Detect which cell encompasses the target text, then output its [x, y] center coordinate. 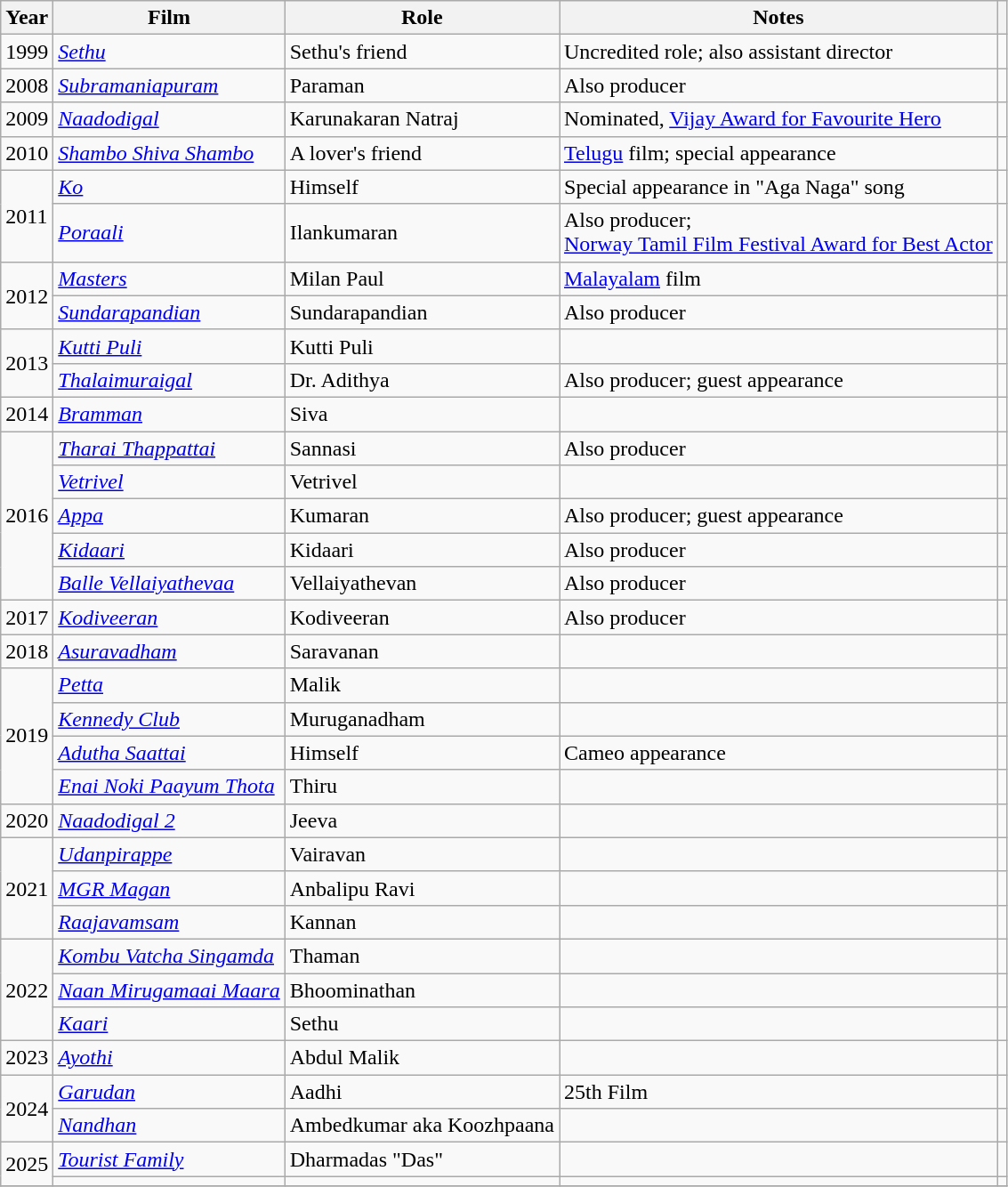
Special appearance in "Aga Naga" song [778, 187]
Subramaniapuram [169, 85]
2011 [27, 215]
Masters [169, 279]
Raajavamsam [169, 922]
Naadodigal [169, 119]
2012 [27, 295]
Also producer;Norway Tamil Film Festival Award for Best Actor [778, 233]
2022 [27, 989]
Nominated, Vijay Award for Favourite Hero [778, 119]
Asuravadham [169, 651]
Tharai Thappattai [169, 448]
2009 [27, 119]
Paraman [422, 85]
MGR Magan [169, 888]
Tourist Family [169, 1159]
Aadhi [422, 1092]
2020 [27, 820]
Malik [422, 685]
Karunakaran Natraj [422, 119]
Ayothi [169, 1058]
Milan Paul [422, 279]
Naan Mirugamaai Maara [169, 990]
2018 [27, 651]
Ilankumaran [422, 233]
Kannan [422, 922]
2008 [27, 85]
1999 [27, 52]
2013 [27, 363]
Kennedy Club [169, 719]
2019 [27, 736]
Abdul Malik [422, 1058]
Nandhan [169, 1126]
2010 [27, 153]
Malayalam film [778, 279]
Muruganadham [422, 719]
2021 [27, 888]
Thalaimuraigal [169, 380]
Siva [422, 414]
Ko [169, 187]
Kaari [169, 1024]
Anbalipu Ravi [422, 888]
Dr. Adithya [422, 380]
Ambedkumar aka Koozhpaana [422, 1126]
2014 [27, 414]
Balle Vellaiyathevaa [169, 584]
25th Film [778, 1092]
Petta [169, 685]
Bhoominathan [422, 990]
Telugu film; special appearance [778, 153]
Dharmadas "Das" [422, 1159]
Cameo appearance [778, 753]
Kombu Vatcha Singamda [169, 956]
2016 [27, 515]
2017 [27, 618]
Saravanan [422, 651]
Vellaiyathevan [422, 584]
Jeeva [422, 820]
Appa [169, 516]
Role [422, 18]
Shambo Shiva Shambo [169, 153]
Vairavan [422, 854]
Year [27, 18]
Thiru [422, 787]
Film [169, 18]
Adutha Saattai [169, 753]
2023 [27, 1058]
Uncredited role; also assistant director [778, 52]
Sethu's friend [422, 52]
2025 [27, 1164]
2024 [27, 1109]
A lover's friend [422, 153]
Garudan [169, 1092]
Naadodigal 2 [169, 820]
Thaman [422, 956]
Kumaran [422, 516]
Notes [778, 18]
Sannasi [422, 448]
Bramman [169, 414]
Poraali [169, 233]
Udanpirappe [169, 854]
Enai Noki Paayum Thota [169, 787]
